Extract the [x, y] coordinate from the center of the cell holding the provided text.  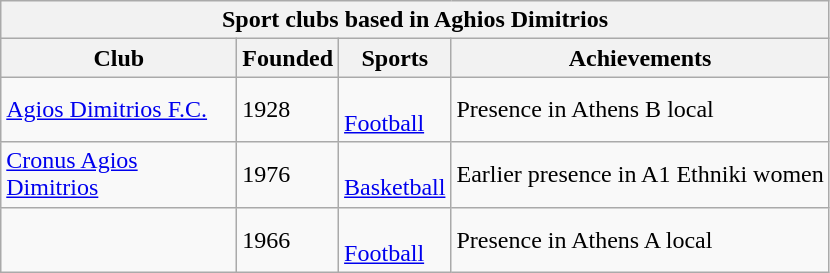
Cronus Agios Dimitrios [119, 174]
1966 [288, 240]
Sport clubs based in Aghios Dimitrios [415, 20]
Agios Dimitrios F.C. [119, 110]
Sports [395, 58]
Earlier presence in A1 Ethniki women [640, 174]
Presence in Athens B local [640, 110]
Presence in Athens A local [640, 240]
Club [119, 58]
1928 [288, 110]
Achievements [640, 58]
1976 [288, 174]
Founded [288, 58]
Basketball [395, 174]
